Return the [X, Y] coordinate for the center point of the cell that contains the specified text.  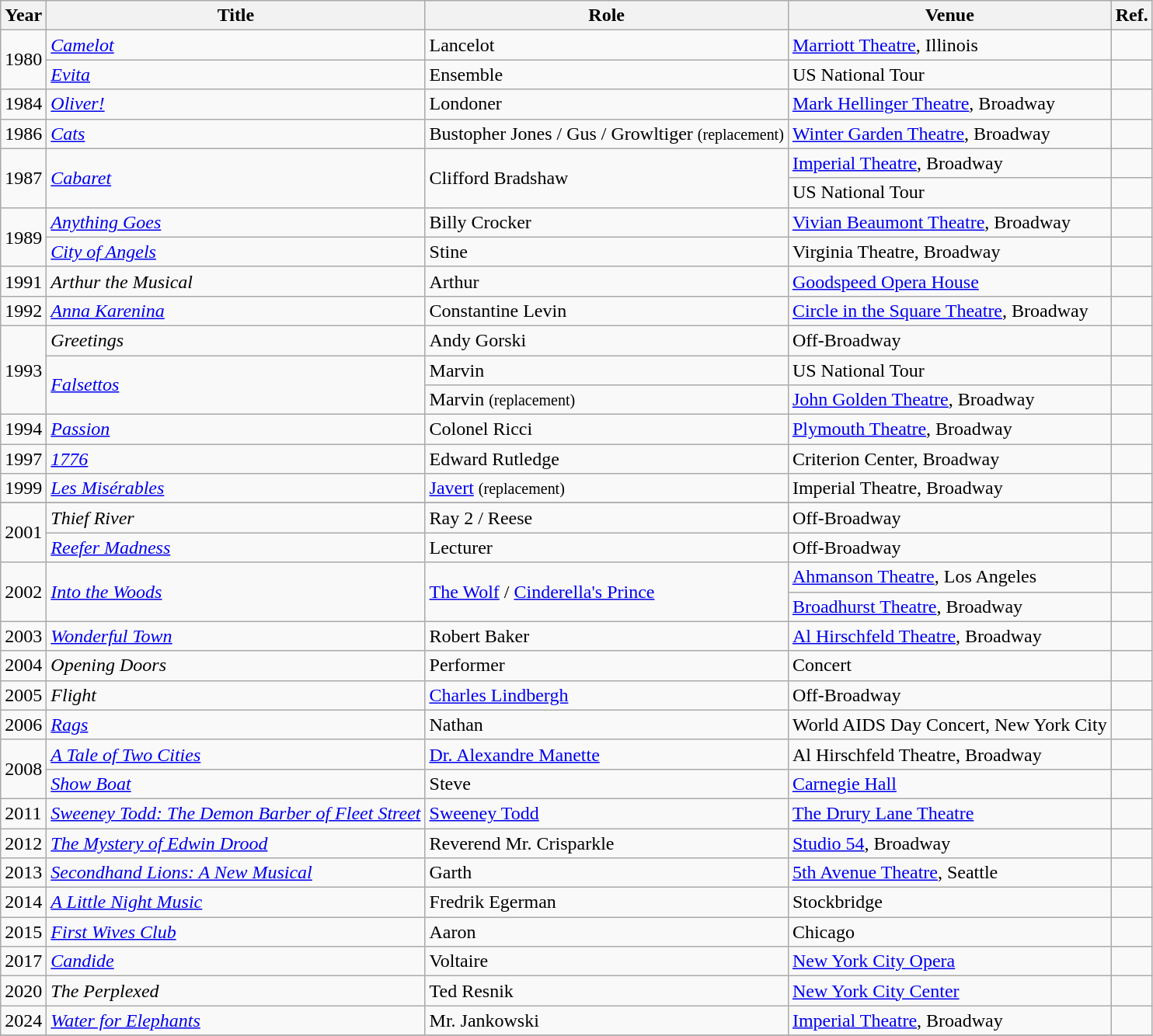
City of Angels [236, 252]
Flight [236, 695]
2003 [23, 636]
2020 [23, 991]
Anna Karenina [236, 311]
Candide [236, 961]
Stockbridge [949, 902]
Title [236, 16]
Ted Resnik [606, 991]
Reefer Madness [236, 548]
John Golden Theatre, Broadway [949, 400]
Evita [236, 75]
Secondhand Lions: A New Musical [236, 873]
Garth [606, 873]
Year [23, 16]
Billy Crocker [606, 222]
1992 [23, 311]
1776 [236, 459]
Camelot [236, 45]
A Little Night Music [236, 902]
Vivian Beaumont Theatre, Broadway [949, 222]
Winter Garden Theatre, Broadway [949, 134]
Performer [606, 666]
1987 [23, 178]
First Wives Club [236, 932]
1993 [23, 370]
Circle in the Square Theatre, Broadway [949, 311]
Show Boat [236, 784]
Clifford Bradshaw [606, 178]
Cabaret [236, 178]
Passion [236, 429]
Fredrik Egerman [606, 902]
Reverend Mr. Crisparkle [606, 843]
2006 [23, 725]
1984 [23, 104]
Charles Lindbergh [606, 695]
2024 [23, 1020]
The Mystery of Edwin Drood [236, 843]
Virginia Theatre, Broadway [949, 252]
Plymouth Theatre, Broadway [949, 429]
2004 [23, 666]
Colonel Ricci [606, 429]
World AIDS Day Concert, New York City [949, 725]
2017 [23, 961]
2011 [23, 813]
2014 [23, 902]
Bustopher Jones / Gus / Growltiger (replacement) [606, 134]
Broadhurst Theatre, Broadway [949, 607]
Carnegie Hall [949, 784]
Venue [949, 16]
2012 [23, 843]
Marriott Theatre, Illinois [949, 45]
New York City Opera [949, 961]
Edward Rutledge [606, 459]
Constantine Levin [606, 311]
2015 [23, 932]
New York City Center [949, 991]
1986 [23, 134]
Anything Goes [236, 222]
Goodspeed Opera House [949, 281]
Chicago [949, 932]
Ref. [1131, 16]
The Perplexed [236, 991]
Javert (replacement) [606, 488]
Arthur [606, 281]
Wonderful Town [236, 636]
Concert [949, 666]
Marvin [606, 370]
Sweeney Todd: The Demon Barber of Fleet Street [236, 813]
Lecturer [606, 548]
Opening Doors [236, 666]
Marvin (replacement) [606, 400]
2008 [23, 769]
5th Avenue Theatre, Seattle [949, 873]
Steve [606, 784]
Ensemble [606, 75]
2005 [23, 695]
Robert Baker [606, 636]
Mr. Jankowski [606, 1020]
Voltaire [606, 961]
Rags [236, 725]
1989 [23, 237]
Ray 2 / Reese [606, 518]
Criterion Center, Broadway [949, 459]
Stine [606, 252]
The Drury Lane Theatre [949, 813]
Dr. Alexandre Manette [606, 754]
2013 [23, 873]
Falsettos [236, 385]
Thief River [236, 518]
Arthur the Musical [236, 281]
2002 [23, 592]
1999 [23, 488]
Aaron [606, 932]
Les Misérables [236, 488]
Sweeney Todd [606, 813]
Londoner [606, 104]
Oliver! [236, 104]
Andy Gorski [606, 340]
1991 [23, 281]
Ahmanson Theatre, Los Angeles [949, 577]
Lancelot [606, 45]
1980 [23, 60]
Cats [236, 134]
2001 [23, 533]
A Tale of Two Cities [236, 754]
The Wolf / Cinderella's Prince [606, 592]
1994 [23, 429]
Into the Woods [236, 592]
Water for Elephants [236, 1020]
Mark Hellinger Theatre, Broadway [949, 104]
1997 [23, 459]
Role [606, 16]
Nathan [606, 725]
Studio 54, Broadway [949, 843]
Greetings [236, 340]
